Extract the [x, y] coordinate from the center of the cell holding the provided text.  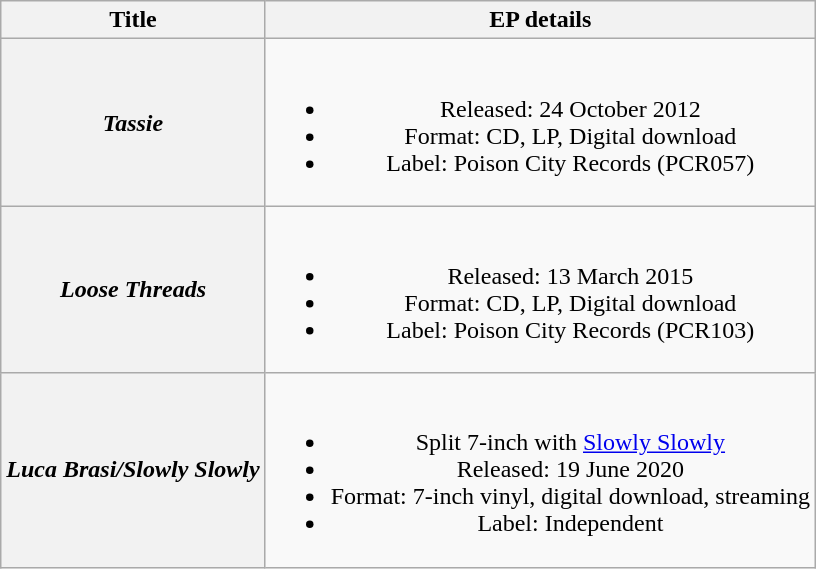
Luca Brasi/Slowly Slowly [133, 470]
Released: 24 October 2012Format: CD, LP, Digital downloadLabel: Poison City Records (PCR057) [540, 122]
Split 7-inch with Slowly SlowlyReleased: 19 June 2020Format: 7-inch vinyl, digital download, streamingLabel: Independent [540, 470]
Tassie [133, 122]
Released: 13 March 2015Format: CD, LP, Digital downloadLabel: Poison City Records (PCR103) [540, 290]
Title [133, 20]
EP details [540, 20]
Loose Threads [133, 290]
